Pinpoint the cell where the given text exists, returning its (X, Y) midpoint coordinate. 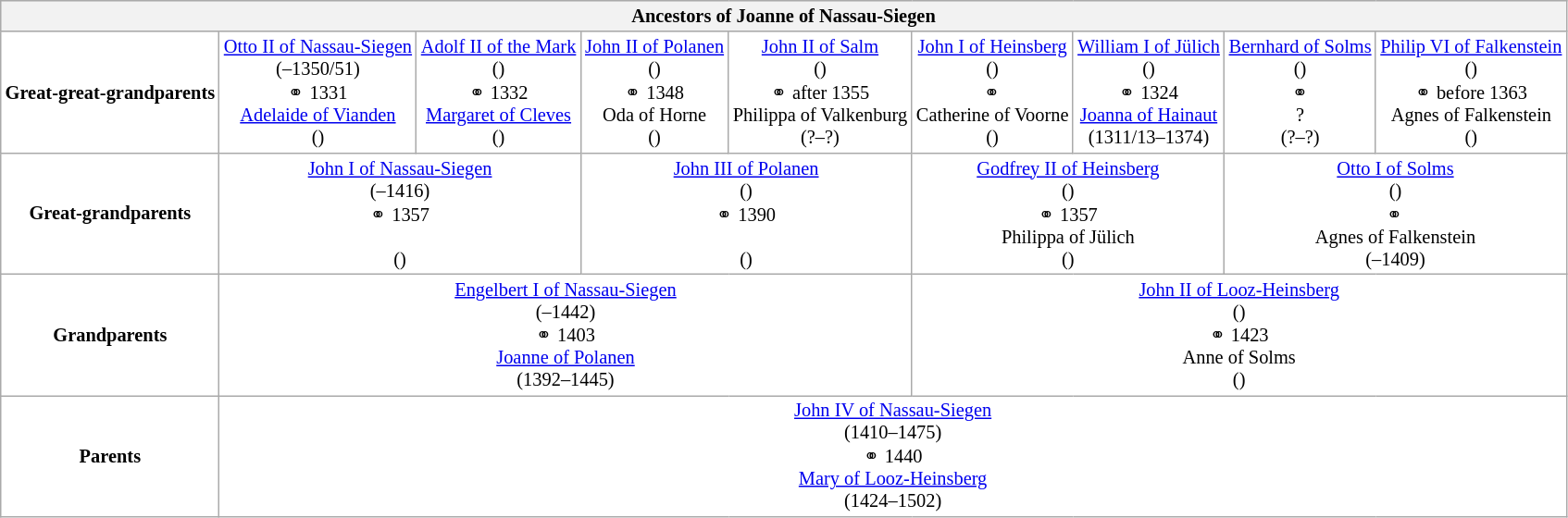
Grandparents (110, 335)
Otto II of Nassau-Siegen(–1350/51)⚭ 1331Adelaide of Vianden() (318, 92)
John II of Salm()⚭ after 1355Philippa of Valkenburg(?–?) (820, 92)
John II of Polanen()⚭ 1348Oda of Horne() (654, 92)
Bernhard of Solms()⚭?(?–?) (1300, 92)
William I of Jülich()⚭ 1324Joanna of Hainaut(1311/13–1374) (1148, 92)
Godfrey II of Heinsberg()⚭ 1357Philippa of Jülich() (1068, 213)
John III of Polanen()⚭ 1390() (746, 213)
John II of Looz-Heinsberg()⚭ 1423Anne of Solms() (1238, 335)
Adolf II of the Mark()⚭ 1332Margaret of Cleves() (498, 92)
Ancestors of Joanne of Nassau-Siegen (784, 16)
John I of Heinsberg()⚭ Catherine of Voorne() (992, 92)
Philip VI of Falkenstein()⚭ before 1363Agnes of Falkenstein() (1471, 92)
Parents (110, 455)
Engelbert I of Nassau-Siegen(–1442)⚭ 1403Joanne of Polanen(1392–1445) (566, 335)
Great-great-grandparents (110, 92)
John I of Nassau-Siegen(–1416)⚭ 1357() (400, 213)
John IV of Nassau-Siegen(1410–1475)⚭ 1440Mary of Looz-Heinsberg(1424–1502) (892, 455)
Great-grandparents (110, 213)
Otto I of Solms()⚭Agnes of Falkenstein(–1409) (1396, 213)
